Detect which cell encompasses the target text, then output its [X, Y] center coordinate. 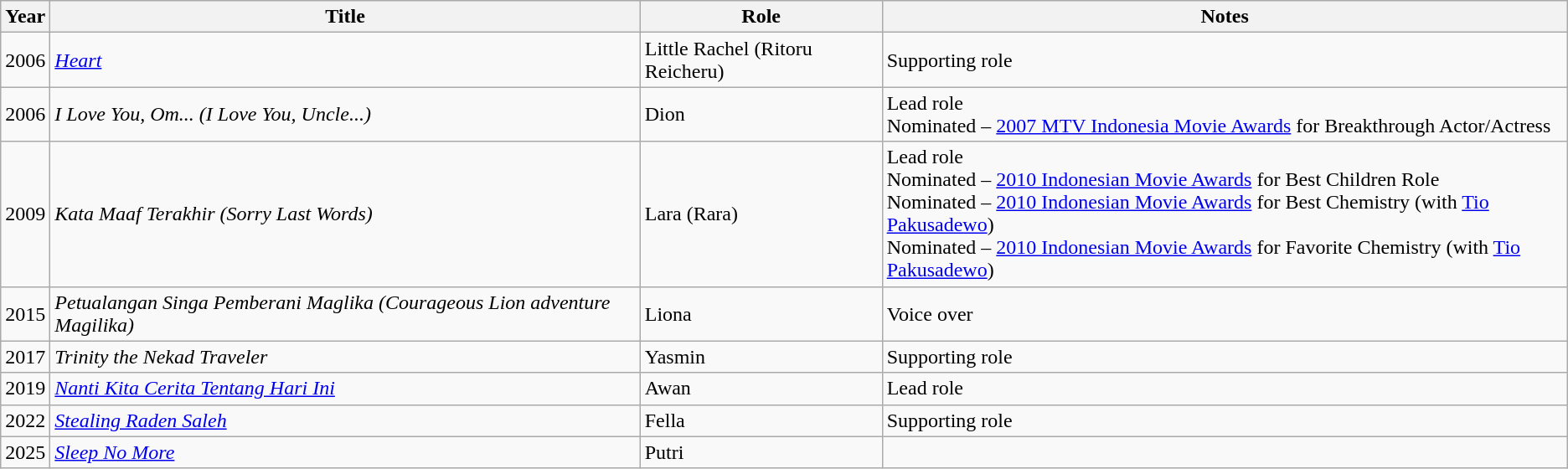
Title [345, 17]
Liona [761, 313]
Nanti Kita Cerita Tentang Hari Ini [345, 389]
2022 [25, 420]
2009 [25, 214]
Lead roleNominated – 2007 MTV Indonesia Movie Awards for Breakthrough Actor/Actress [1225, 114]
Petualangan Singa Pemberani Maglika (Courageous Lion adventure Magilika) [345, 313]
Trinity the Nekad Traveler [345, 357]
Awan [761, 389]
2015 [25, 313]
Lara (Rara) [761, 214]
I Love You, Om... (I Love You, Uncle...) [345, 114]
Fella [761, 420]
Yasmin [761, 357]
Stealing Raden Saleh [345, 420]
Role [761, 17]
Kata Maaf Terakhir (Sorry Last Words) [345, 214]
Notes [1225, 17]
Year [25, 17]
Dion [761, 114]
2019 [25, 389]
Lead role [1225, 389]
Sleep No More [345, 452]
2017 [25, 357]
2025 [25, 452]
Little Rachel (Ritoru Reicheru) [761, 60]
Heart [345, 60]
Putri [761, 452]
Voice over [1225, 313]
